Return the [X, Y] coordinate for the center point of the cell that contains the specified text.  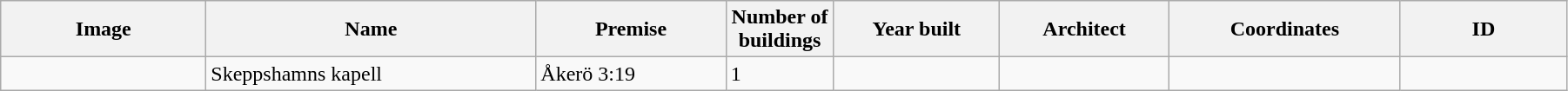
Number ofbuildings [780, 29]
Åkerö 3:19 [631, 74]
Coordinates [1284, 29]
Skeppshamns kapell [371, 74]
Premise [631, 29]
Year built [917, 29]
Image [104, 29]
Name [371, 29]
ID [1483, 29]
Architect [1084, 29]
1 [780, 74]
